For the text-containing cell, return its midpoint in (X, Y) coordinate format. 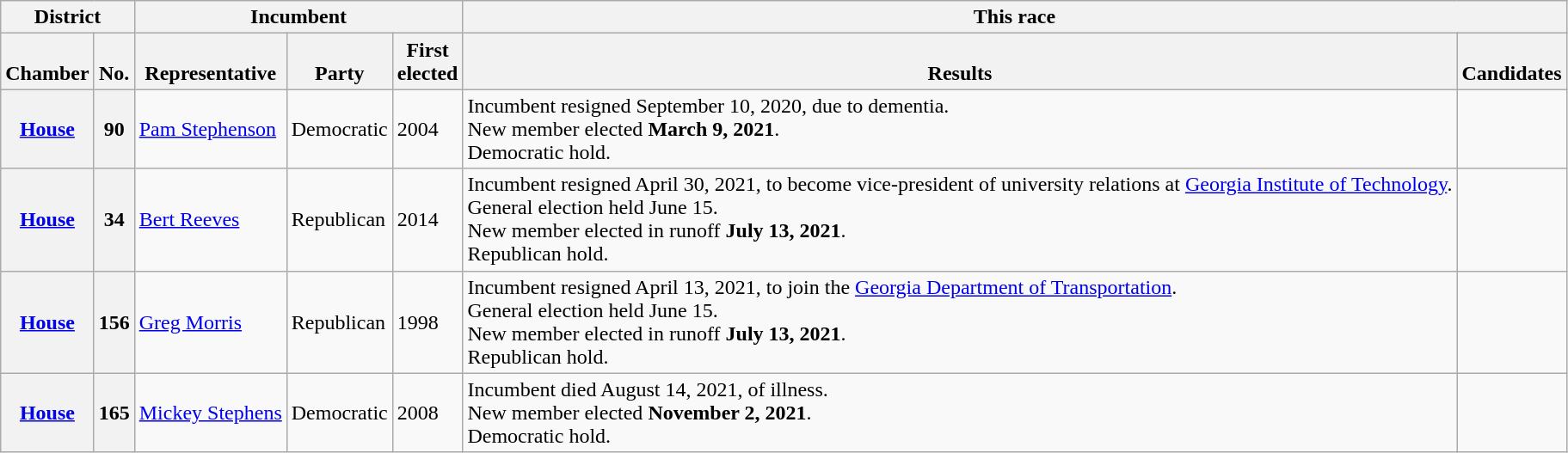
Party (339, 62)
165 (114, 413)
This race (1015, 17)
156 (114, 321)
Candidates (1512, 62)
90 (114, 129)
Greg Morris (210, 321)
Firstelected (427, 62)
Mickey Stephens (210, 413)
Chamber (47, 62)
Incumbent (298, 17)
Representative (210, 62)
Incumbent died August 14, 2021, of illness.New member elected November 2, 2021.Democratic hold. (960, 413)
2008 (427, 413)
34 (114, 220)
Bert Reeves (210, 220)
Pam Stephenson (210, 129)
No. (114, 62)
1998 (427, 321)
Results (960, 62)
2014 (427, 220)
2004 (427, 129)
District (67, 17)
Incumbent resigned September 10, 2020, due to dementia.New member elected March 9, 2021.Democratic hold. (960, 129)
